From the cell containing the given text, extract its center point as [x, y] coordinate. 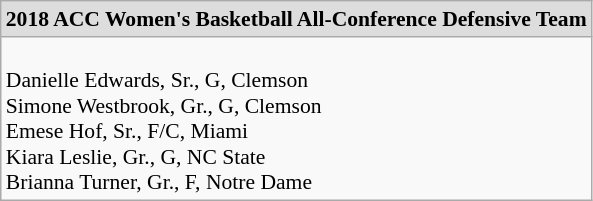
2018 ACC Women's Basketball All-Conference Defensive Team [296, 19]
